Return the [X, Y] coordinate for the center point of the cell that contains the specified text.  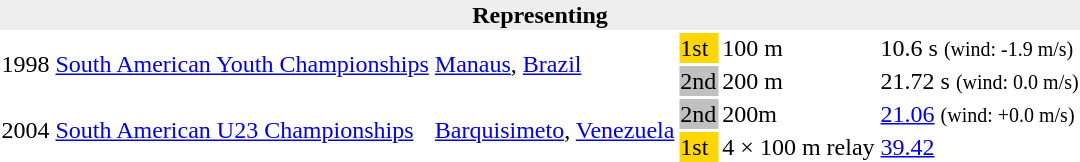
200m [798, 114]
4 × 100 m relay [798, 147]
200 m [798, 81]
Representing [540, 15]
Manaus, Brazil [554, 64]
39.42 [980, 147]
10.6 s (wind: -1.9 m/s) [980, 48]
South American Youth Championships [242, 64]
Barquisimeto, Venezuela [554, 130]
21.72 s (wind: 0.0 m/s) [980, 81]
1998 [26, 64]
South American U23 Championships [242, 130]
2004 [26, 130]
100 m [798, 48]
21.06 (wind: +0.0 m/s) [980, 114]
